Locate the cell with the specified text and output its (X, Y) center coordinate. 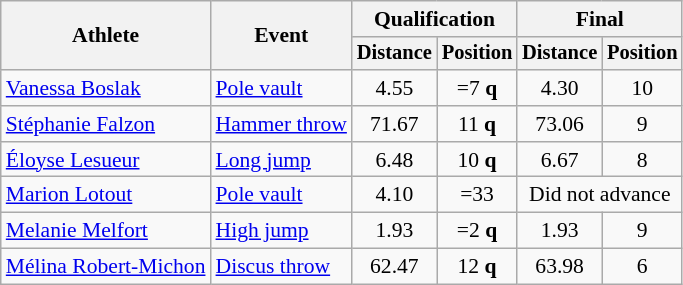
6.67 (560, 160)
6.48 (394, 160)
73.06 (560, 124)
10 q (477, 160)
8 (642, 160)
62.47 (394, 267)
Marion Lotout (106, 195)
High jump (282, 231)
4.10 (394, 195)
Stéphanie Falzon (106, 124)
11 q (477, 124)
Did not advance (600, 195)
Final (600, 19)
Athlete (106, 36)
4.30 (560, 88)
Discus throw (282, 267)
=33 (477, 195)
Mélina Robert-Michon (106, 267)
Qualification (434, 19)
Long jump (282, 160)
=7 q (477, 88)
Hammer throw (282, 124)
63.98 (560, 267)
Éloyse Lesueur (106, 160)
4.55 (394, 88)
=2 q (477, 231)
6 (642, 267)
Event (282, 36)
10 (642, 88)
12 q (477, 267)
Melanie Melfort (106, 231)
Vanessa Boslak (106, 88)
71.67 (394, 124)
